Pinpoint the cell where the given text exists, returning its [X, Y] midpoint coordinate. 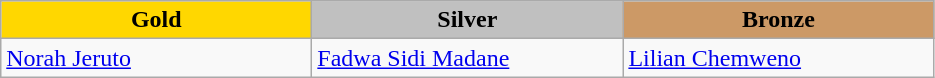
Fadwa Sidi Madane [468, 58]
Norah Jeruto [156, 58]
Lilian Chemweno [778, 58]
Bronze [778, 20]
Gold [156, 20]
Silver [468, 20]
